Determine the (X, Y) coordinate at the center of the cell enclosing the given text.  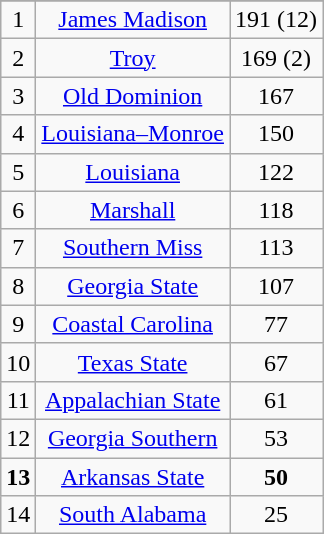
South Alabama (133, 515)
Marshall (133, 210)
150 (276, 134)
Old Dominion (133, 96)
118 (276, 210)
Texas State (133, 362)
11 (18, 400)
7 (18, 248)
Arkansas State (133, 477)
191 (12) (276, 20)
25 (276, 515)
Coastal Carolina (133, 324)
12 (18, 438)
169 (2) (276, 58)
6 (18, 210)
10 (18, 362)
122 (276, 172)
Georgia Southern (133, 438)
4 (18, 134)
9 (18, 324)
Georgia State (133, 286)
Southern Miss (133, 248)
13 (18, 477)
Troy (133, 58)
167 (276, 96)
14 (18, 515)
Appalachian State (133, 400)
2 (18, 58)
107 (276, 286)
50 (276, 477)
113 (276, 248)
77 (276, 324)
1 (18, 20)
Louisiana (133, 172)
James Madison (133, 20)
5 (18, 172)
Louisiana–Monroe (133, 134)
3 (18, 96)
8 (18, 286)
61 (276, 400)
67 (276, 362)
53 (276, 438)
